Output the (X, Y) coordinate of the center of the cell containing the given text.  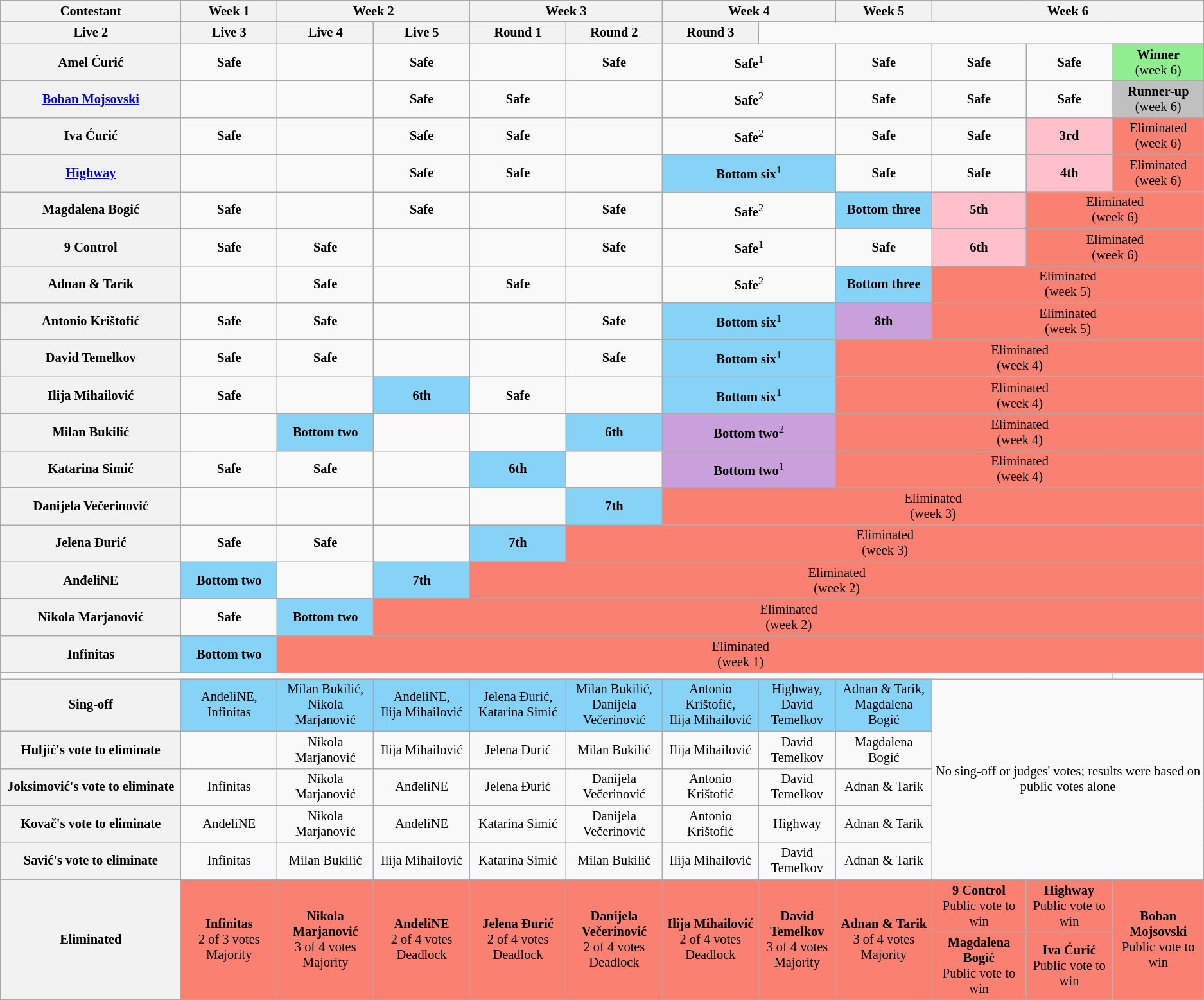
3rd (1070, 136)
Live 3 (229, 33)
Week 5 (884, 11)
Nikola Marjanović3 of 4 votesMajority (326, 940)
Jelena Đurić,Katarina Simić (518, 705)
9 Control (91, 247)
Kovač's vote to eliminate (91, 823)
No sing-off or judges' votes; results were based on public votes alone (1068, 779)
Week 3 (566, 11)
Infinitas2 of 3 votesMajority (229, 940)
Contestant (91, 11)
Week 2 (374, 11)
Runner-up(week 6) (1158, 99)
Huljić's vote to eliminate (91, 750)
Round 1 (518, 33)
Highway,David Temelkov (797, 705)
Week 6 (1068, 11)
Round 3 (710, 33)
Week 4 (749, 11)
AnđeliNE2 of 4 votesDeadlock (422, 940)
Adnan & Tarik3 of 4 votesMajority (884, 940)
Antonio Krištofić,Ilija Mihailović (710, 705)
Danijela Večerinović2 of 4 votesDeadlock (614, 940)
Highway Public vote to win (1070, 906)
Week 1 (229, 11)
Round 2 (614, 33)
Eliminated(week 1) (741, 654)
Bottom two2 (749, 432)
9 Control Public vote to win (979, 906)
David Temelkov3 of 4 votesMajority (797, 940)
Boban Mojsovski Public vote to win (1158, 940)
Amel Ćurić (91, 62)
Savić's vote to eliminate (91, 861)
Sing-off (91, 705)
AnđeliNE,Infinitas (229, 705)
Adnan & Tarik,Magdalena Bogić (884, 705)
Milan Bukilić,Danijela Večerinović (614, 705)
Live 2 (91, 33)
Jelena Đurić2 of 4 votesDeadlock (518, 940)
AnđeliNE,Ilija Mihailović (422, 705)
Ilija Mihailović2 of 4 votesDeadlock (710, 940)
Boban Mojsovski (91, 99)
Bottom two1 (749, 469)
Eliminated (91, 940)
5th (979, 210)
Iva Ćurić Public vote to win (1070, 965)
Magdalena Bogić Public vote to win (979, 965)
Joksimović's vote to eliminate (91, 787)
Live 4 (326, 33)
Live 5 (422, 33)
Winner(week 6) (1158, 62)
Milan Bukilić,Nikola Marjanović (326, 705)
4th (1070, 173)
8th (884, 321)
Iva Ćurić (91, 136)
